Capture the cell that displays the provided text and extract its [x, y] central coordinate. 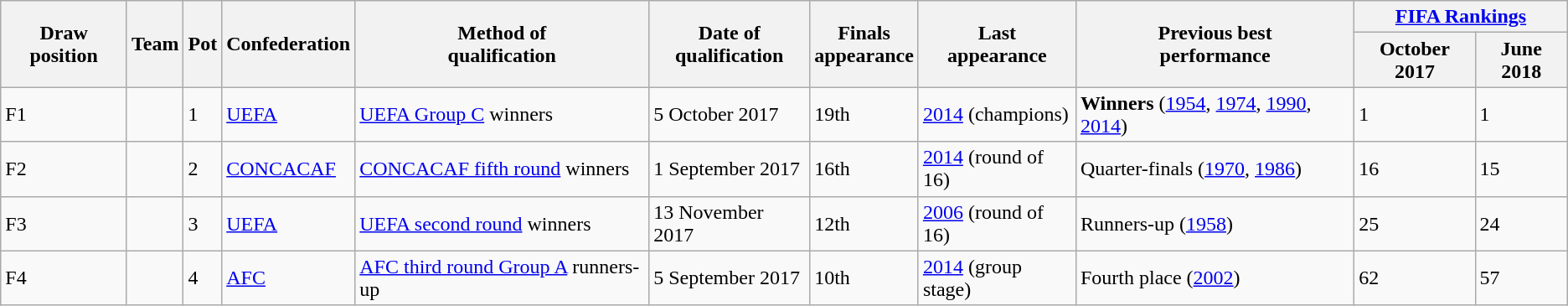
62 [1415, 278]
Confederation [288, 44]
13 November 2017 [730, 223]
FIFA Rankings [1461, 17]
16th [864, 169]
19th [864, 114]
F3 [64, 223]
16 [1415, 169]
Lastappearance [997, 44]
Runners-up (1958) [1215, 223]
Pot [203, 44]
2014 (group stage) [997, 278]
October 2017 [1415, 60]
25 [1415, 223]
5 October 2017 [730, 114]
AFC [288, 278]
Team [155, 44]
24 [1521, 223]
57 [1521, 278]
5 September 2017 [730, 278]
Draw position [64, 44]
1 September 2017 [730, 169]
UEFA second round winners [503, 223]
Winners (1954, 1974, 1990, 2014) [1215, 114]
10th [864, 278]
4 [203, 278]
F2 [64, 169]
2014 (champions) [997, 114]
Quarter-finals (1970, 1986) [1215, 169]
F4 [64, 278]
Finalsappearance [864, 44]
2006 (round of 16) [997, 223]
Fourth place (2002) [1215, 278]
Previous bestperformance [1215, 44]
CONCACAF [288, 169]
12th [864, 223]
F1 [64, 114]
June 2018 [1521, 60]
UEFA Group C winners [503, 114]
3 [203, 223]
15 [1521, 169]
Date ofqualification [730, 44]
2014 (round of 16) [997, 169]
CONCACAF fifth round winners [503, 169]
2 [203, 169]
Method ofqualification [503, 44]
AFC third round Group A runners-up [503, 278]
